Pinpoint the cell where the given text exists, returning its [X, Y] midpoint coordinate. 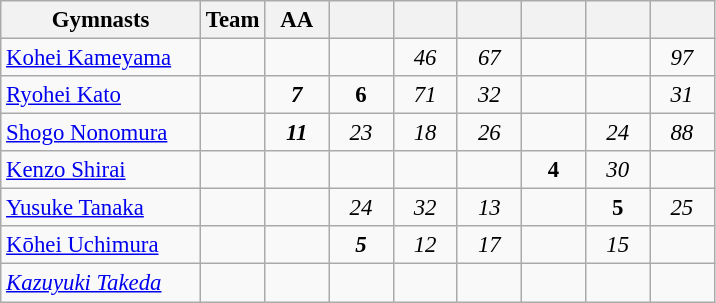
AA [297, 20]
12 [425, 245]
Shogo Nonomura [101, 133]
4 [553, 170]
Kenzo Shirai [101, 170]
67 [489, 58]
13 [489, 208]
7 [297, 95]
25 [682, 208]
Kohei Kameyama [101, 58]
46 [425, 58]
Yusuke Tanaka [101, 208]
30 [618, 170]
Kazuyuki Takeda [101, 283]
97 [682, 58]
Team [232, 20]
Kōhei Uchimura [101, 245]
71 [425, 95]
Ryohei Kato [101, 95]
17 [489, 245]
23 [361, 133]
6 [361, 95]
15 [618, 245]
18 [425, 133]
26 [489, 133]
Gymnasts [101, 20]
88 [682, 133]
11 [297, 133]
31 [682, 95]
